Capture the cell that displays the provided text and extract its (x, y) central coordinate. 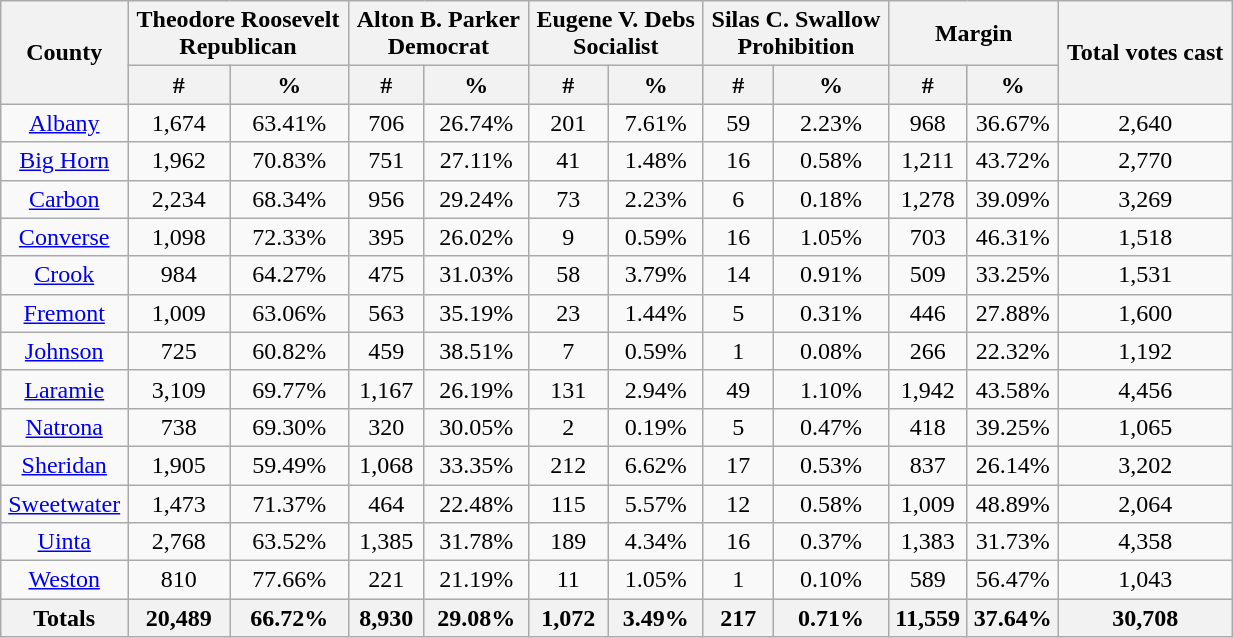
1,098 (179, 237)
22.48% (476, 503)
4,358 (1146, 542)
48.89% (1013, 503)
Albany (64, 123)
0.10% (830, 580)
77.66% (289, 580)
63.52% (289, 542)
5.57% (656, 503)
69.30% (289, 427)
0.47% (830, 427)
1,278 (928, 199)
8,930 (386, 618)
Sweetwater (64, 503)
33.25% (1013, 275)
0.08% (830, 351)
59 (738, 123)
Weston (64, 580)
58 (568, 275)
1,942 (928, 389)
3,269 (1146, 199)
1.44% (656, 313)
2,640 (1146, 123)
Crook (64, 275)
2.94% (656, 389)
69.77% (289, 389)
59.49% (289, 465)
6.62% (656, 465)
31.73% (1013, 542)
201 (568, 123)
1.10% (830, 389)
738 (179, 427)
73 (568, 199)
1.48% (656, 161)
63.06% (289, 313)
0.31% (830, 313)
751 (386, 161)
Alton B. ParkerDemocrat (438, 34)
1,065 (1146, 427)
41 (568, 161)
1,068 (386, 465)
23 (568, 313)
14 (738, 275)
Margin (974, 34)
0.91% (830, 275)
66.72% (289, 618)
68.34% (289, 199)
968 (928, 123)
3,202 (1146, 465)
2,770 (1146, 161)
589 (928, 580)
703 (928, 237)
70.83% (289, 161)
2,064 (1146, 503)
Totals (64, 618)
446 (928, 313)
7 (568, 351)
3.79% (656, 275)
509 (928, 275)
Converse (64, 237)
1,531 (1146, 275)
4.34% (656, 542)
563 (386, 313)
0.37% (830, 542)
4,456 (1146, 389)
Laramie (64, 389)
Uinta (64, 542)
1,167 (386, 389)
21.19% (476, 580)
1,383 (928, 542)
0.53% (830, 465)
1,211 (928, 161)
464 (386, 503)
2 (568, 427)
Johnson (64, 351)
29.08% (476, 618)
956 (386, 199)
1,473 (179, 503)
11 (568, 580)
0.18% (830, 199)
56.47% (1013, 580)
22.32% (1013, 351)
0.19% (656, 427)
2,768 (179, 542)
1,518 (1146, 237)
984 (179, 275)
1,674 (179, 123)
1,192 (1146, 351)
31.78% (476, 542)
6 (738, 199)
1,385 (386, 542)
30.05% (476, 427)
37.64% (1013, 618)
46.31% (1013, 237)
60.82% (289, 351)
320 (386, 427)
Fremont (64, 313)
131 (568, 389)
725 (179, 351)
43.72% (1013, 161)
27.88% (1013, 313)
810 (179, 580)
30,708 (1146, 618)
266 (928, 351)
20,489 (179, 618)
39.25% (1013, 427)
1,962 (179, 161)
12 (738, 503)
Natrona (64, 427)
2,234 (179, 199)
27.11% (476, 161)
395 (386, 237)
29.24% (476, 199)
221 (386, 580)
706 (386, 123)
43.58% (1013, 389)
0.71% (830, 618)
212 (568, 465)
Theodore RooseveltRepublican (238, 34)
38.51% (476, 351)
3,109 (179, 389)
475 (386, 275)
39.09% (1013, 199)
35.19% (476, 313)
1,072 (568, 618)
Total votes cast (1146, 52)
Sheridan (64, 465)
115 (568, 503)
71.37% (289, 503)
217 (738, 618)
36.67% (1013, 123)
189 (568, 542)
17 (738, 465)
Carbon (64, 199)
31.03% (476, 275)
418 (928, 427)
26.14% (1013, 465)
26.74% (476, 123)
64.27% (289, 275)
1,905 (179, 465)
Big Horn (64, 161)
Eugene V. DebsSocialist (616, 34)
459 (386, 351)
7.61% (656, 123)
837 (928, 465)
33.35% (476, 465)
3.49% (656, 618)
1,600 (1146, 313)
49 (738, 389)
11,559 (928, 618)
26.02% (476, 237)
72.33% (289, 237)
County (64, 52)
26.19% (476, 389)
Silas C. SwallowProhibition (796, 34)
9 (568, 237)
63.41% (289, 123)
1,043 (1146, 580)
